Search for the cell housing the specified text and yield its (X, Y) center coordinate. 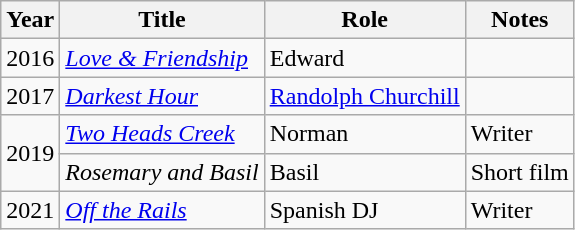
Randolph Churchill (364, 96)
2019 (30, 153)
Title (162, 20)
Love & Friendship (162, 58)
Spanish DJ (364, 210)
Off the Rails (162, 210)
2017 (30, 96)
2021 (30, 210)
Norman (364, 134)
Basil (364, 172)
Short film (520, 172)
Year (30, 20)
Rosemary and Basil (162, 172)
Two Heads Creek (162, 134)
Edward (364, 58)
2016 (30, 58)
Notes (520, 20)
Darkest Hour (162, 96)
Role (364, 20)
